Extract the [X, Y] coordinate from the center of the cell holding the provided text.  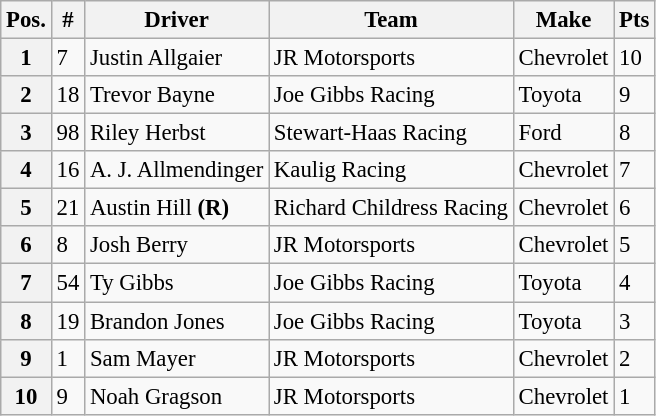
54 [68, 283]
18 [68, 95]
Trevor Bayne [177, 95]
Riley Herbst [177, 133]
Noah Gragson [177, 396]
Driver [177, 20]
21 [68, 208]
Team [392, 20]
16 [68, 170]
A. J. Allmendinger [177, 170]
Sam Mayer [177, 358]
Richard Childress Racing [392, 208]
98 [68, 133]
Austin Hill (R) [177, 208]
Ford [563, 133]
19 [68, 321]
Kaulig Racing [392, 170]
Justin Allgaier [177, 58]
# [68, 20]
Pts [634, 20]
Josh Berry [177, 245]
Ty Gibbs [177, 283]
Make [563, 20]
Brandon Jones [177, 321]
Stewart-Haas Racing [392, 133]
Pos. [26, 20]
